From the cell containing the given text, extract its center point as [x, y] coordinate. 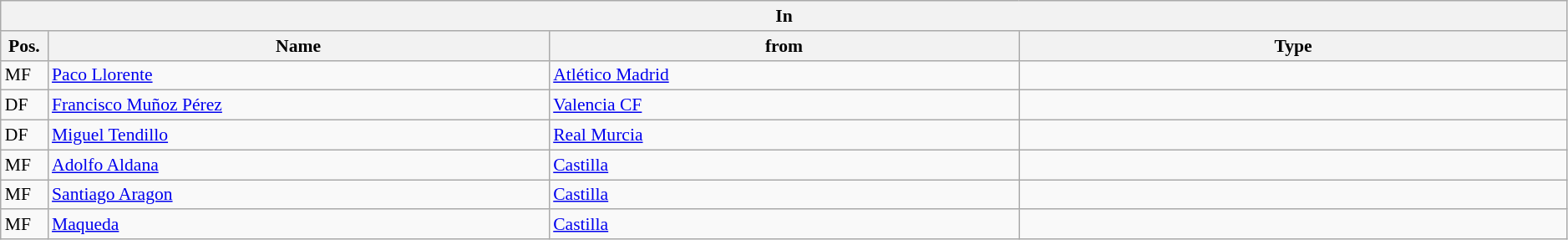
Adolfo Aldana [298, 165]
Real Murcia [784, 135]
Miguel Tendillo [298, 135]
Type [1293, 46]
Santiago Aragon [298, 195]
Atlético Madrid [784, 75]
Maqueda [298, 225]
Paco Llorente [298, 75]
Valencia CF [784, 105]
Name [298, 46]
from [784, 46]
Pos. [24, 46]
In [784, 16]
Francisco Muñoz Pérez [298, 105]
